Return the (X, Y) coordinate for the center point of the cell that contains the specified text.  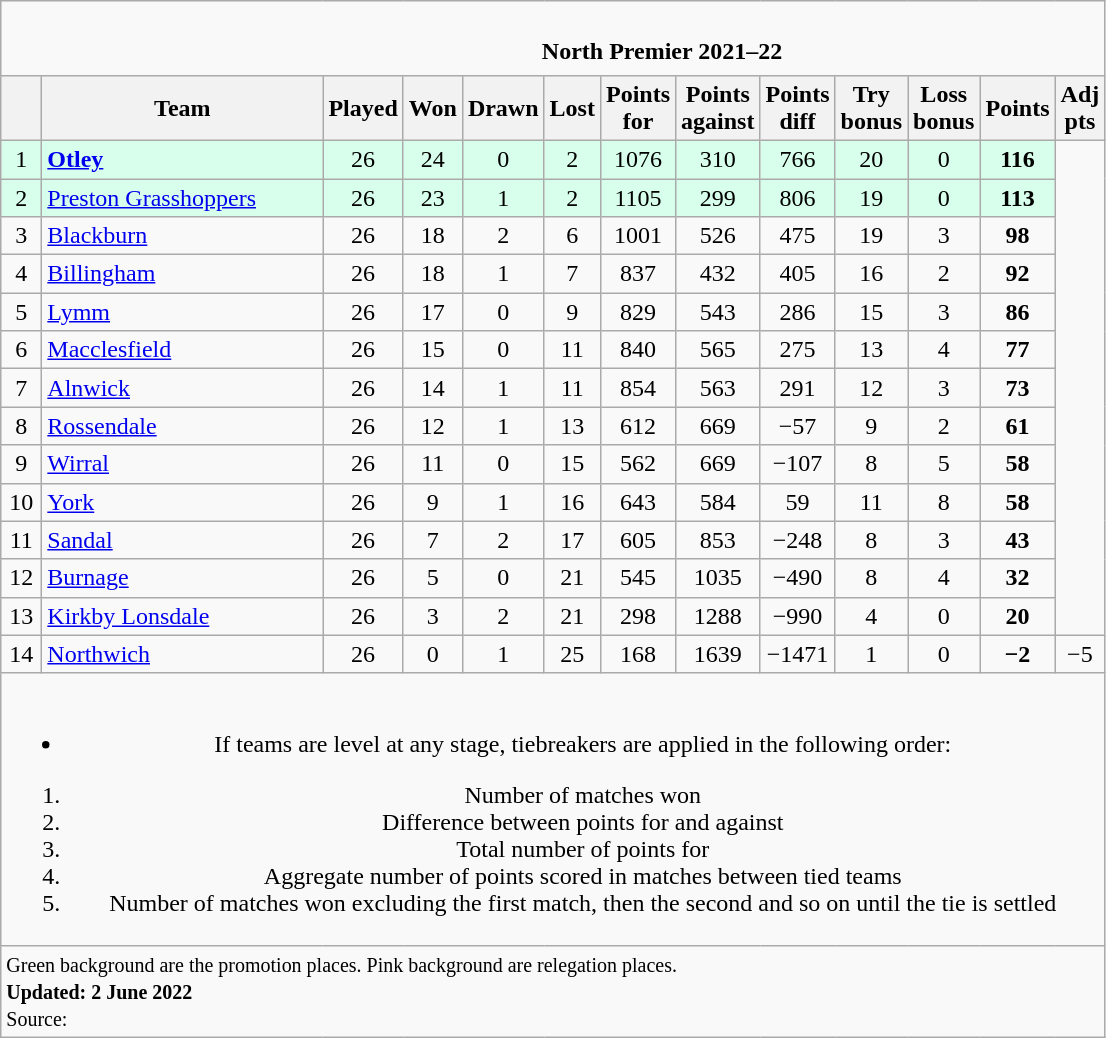
1076 (638, 159)
1035 (718, 578)
25 (572, 654)
−5 (1080, 654)
Macclesfield (182, 350)
1001 (638, 236)
23 (432, 197)
Team (182, 108)
Loss bonus (944, 108)
Played (363, 108)
10 (22, 502)
Billingham (182, 274)
526 (718, 236)
405 (798, 274)
766 (798, 159)
73 (1018, 388)
Try bonus (871, 108)
584 (718, 502)
806 (798, 197)
Drawn (503, 108)
Preston Grasshoppers (182, 197)
113 (1018, 197)
Points for (638, 108)
Lost (572, 108)
1105 (638, 197)
Sandal (182, 540)
291 (798, 388)
Points (1018, 108)
−1471 (798, 654)
853 (718, 540)
−990 (798, 616)
432 (718, 274)
605 (638, 540)
Green background are the promotion places. Pink background are relegation places.Updated: 2 June 2022Source: (553, 991)
116 (1018, 159)
310 (718, 159)
1639 (718, 654)
Northwich (182, 654)
32 (1018, 578)
Adj pts (1080, 108)
168 (638, 654)
Wirral (182, 464)
Burnage (182, 578)
Rossendale (182, 426)
643 (638, 502)
829 (638, 312)
24 (432, 159)
43 (1018, 540)
−2 (1018, 654)
−107 (798, 464)
61 (1018, 426)
Kirkby Lonsdale (182, 616)
298 (638, 616)
565 (718, 350)
Points against (718, 108)
Blackburn (182, 236)
86 (1018, 312)
98 (1018, 236)
Otley (182, 159)
York (182, 502)
543 (718, 312)
854 (638, 388)
Lymm (182, 312)
92 (1018, 274)
840 (638, 350)
77 (1018, 350)
562 (638, 464)
−490 (798, 578)
275 (798, 350)
286 (798, 312)
475 (798, 236)
−248 (798, 540)
1288 (718, 616)
299 (718, 197)
Won (432, 108)
545 (638, 578)
Alnwick (182, 388)
−57 (798, 426)
612 (638, 426)
563 (718, 388)
Points diff (798, 108)
837 (638, 274)
59 (798, 502)
